Output the [X, Y] coordinate of the center of the cell containing the given text.  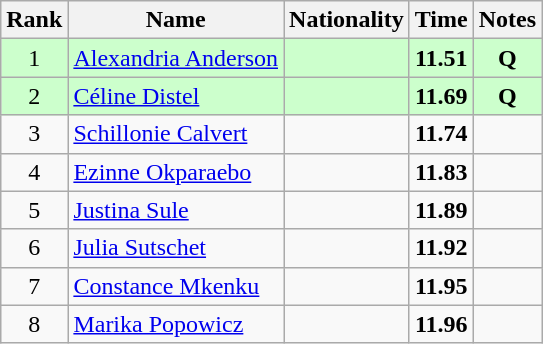
11.69 [441, 96]
7 [34, 286]
1 [34, 58]
Time [441, 20]
8 [34, 324]
3 [34, 134]
Ezinne Okparaebo [176, 172]
5 [34, 210]
Schillonie Calvert [176, 134]
11.96 [441, 324]
4 [34, 172]
Marika Popowicz [176, 324]
11.89 [441, 210]
Justina Sule [176, 210]
Name [176, 20]
11.51 [441, 58]
Constance Mkenku [176, 286]
Notes [507, 20]
Rank [34, 20]
11.95 [441, 286]
Alexandria Anderson [176, 58]
6 [34, 248]
Julia Sutschet [176, 248]
11.92 [441, 248]
11.83 [441, 172]
2 [34, 96]
Céline Distel [176, 96]
Nationality [347, 20]
11.74 [441, 134]
